Scan for the cell matching the given text and deliver its [x, y] coordinate at center. 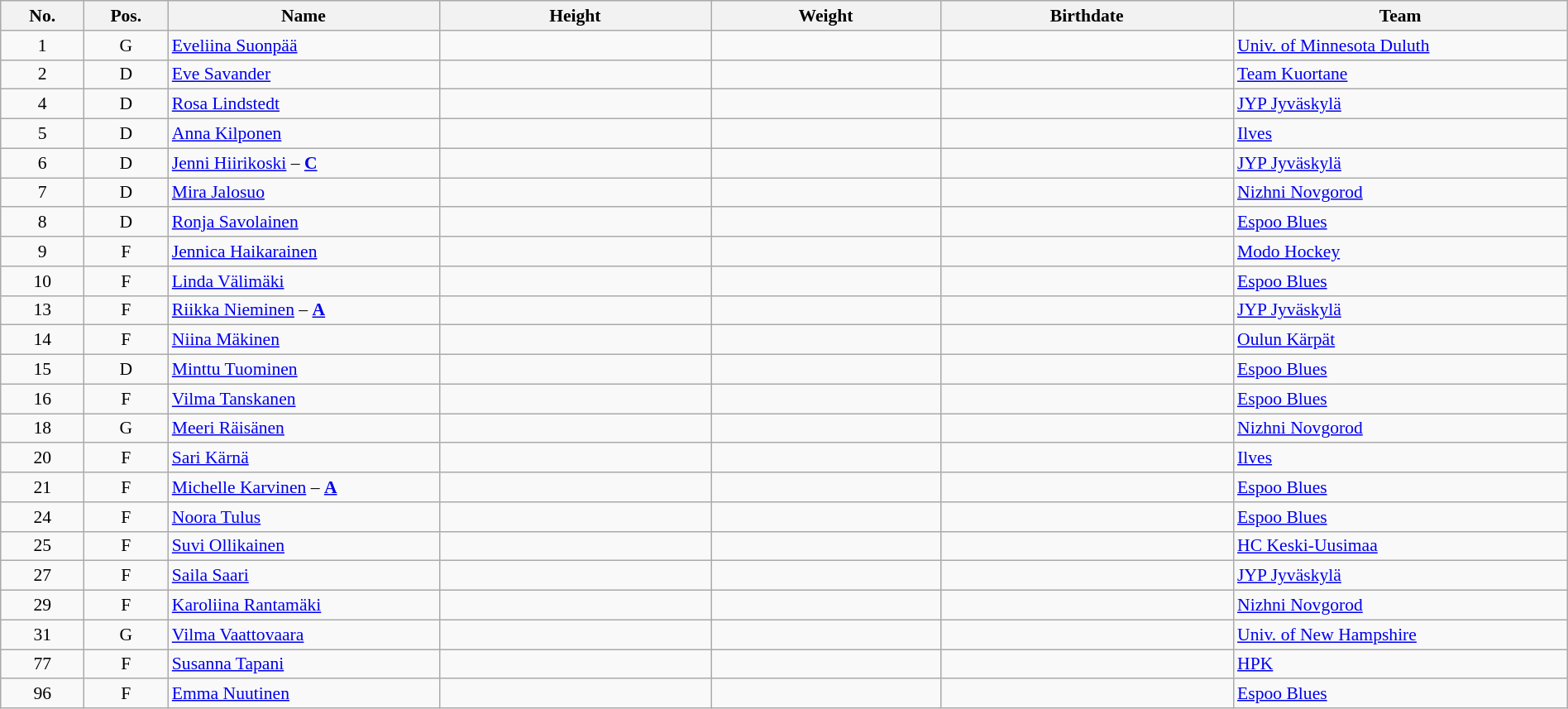
4 [43, 104]
29 [43, 606]
Name [304, 16]
1 [43, 46]
Eve Savander [304, 74]
20 [43, 458]
15 [43, 370]
No. [43, 16]
7 [43, 193]
Anna Kilponen [304, 134]
16 [43, 399]
Eveliina Suonpää [304, 46]
Karoliina Rantamäki [304, 606]
9 [43, 252]
Linda Välimäki [304, 281]
14 [43, 340]
Height [575, 16]
Meeri Räisänen [304, 429]
Modo Hockey [1400, 252]
96 [43, 694]
Saila Saari [304, 576]
Noora Tulus [304, 517]
Mira Jalosuo [304, 193]
Pos. [126, 16]
Vilma Vaattovaara [304, 635]
Susanna Tapani [304, 664]
21 [43, 487]
Team Kuortane [1400, 74]
25 [43, 546]
77 [43, 664]
Niina Mäkinen [304, 340]
Vilma Tanskanen [304, 399]
Minttu Tuominen [304, 370]
Suvi Ollikainen [304, 546]
Jenni Hiirikoski – C [304, 163]
Birthdate [1087, 16]
HC Keski-Uusimaa [1400, 546]
Oulun Kärpät [1400, 340]
27 [43, 576]
Ronja Savolainen [304, 223]
Sari Kärnä [304, 458]
8 [43, 223]
18 [43, 429]
HPK [1400, 664]
5 [43, 134]
Univ. of New Hampshire [1400, 635]
Weight [826, 16]
Michelle Karvinen – A [304, 487]
Team [1400, 16]
Emma Nuutinen [304, 694]
10 [43, 281]
24 [43, 517]
2 [43, 74]
Rosa Lindstedt [304, 104]
13 [43, 310]
31 [43, 635]
6 [43, 163]
Univ. of Minnesota Duluth [1400, 46]
Riikka Nieminen – A [304, 310]
Jennica Haikarainen [304, 252]
